Determine the (x, y) coordinate at the center of the cell enclosing the given text.  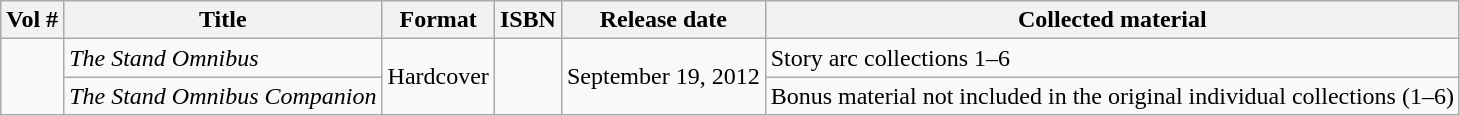
Story arc collections 1–6 (1112, 58)
The Stand Omnibus (223, 58)
Bonus material not included in the original individual collections (1–6) (1112, 96)
Release date (663, 20)
September 19, 2012 (663, 77)
ISBN (528, 20)
The Stand Omnibus Companion (223, 96)
Format (438, 20)
Vol # (32, 20)
Collected material (1112, 20)
Hardcover (438, 77)
Title (223, 20)
